For the text-containing cell, return its midpoint in (x, y) coordinate format. 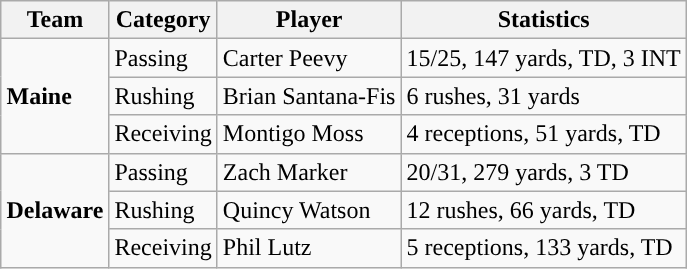
Player (309, 20)
Delaware (55, 210)
6 rushes, 31 yards (544, 96)
Statistics (544, 20)
Maine (55, 96)
Brian Santana-Fis (309, 96)
Team (55, 20)
12 rushes, 66 yards, TD (544, 210)
Phil Lutz (309, 248)
Category (163, 20)
Montigo Moss (309, 134)
Carter Peevy (309, 58)
15/25, 147 yards, TD, 3 INT (544, 58)
4 receptions, 51 yards, TD (544, 134)
5 receptions, 133 yards, TD (544, 248)
20/31, 279 yards, 3 TD (544, 172)
Quincy Watson (309, 210)
Zach Marker (309, 172)
